Output the [x, y] coordinate of the center of the cell containing the given text.  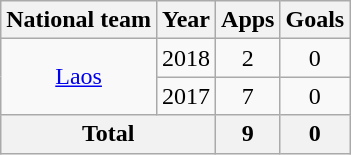
7 [248, 96]
2018 [186, 58]
National team [79, 20]
Apps [248, 20]
2 [248, 58]
Year [186, 20]
Total [108, 134]
9 [248, 134]
2017 [186, 96]
Laos [79, 77]
Goals [315, 20]
